Output the [X, Y] coordinate of the center of the cell containing the given text.  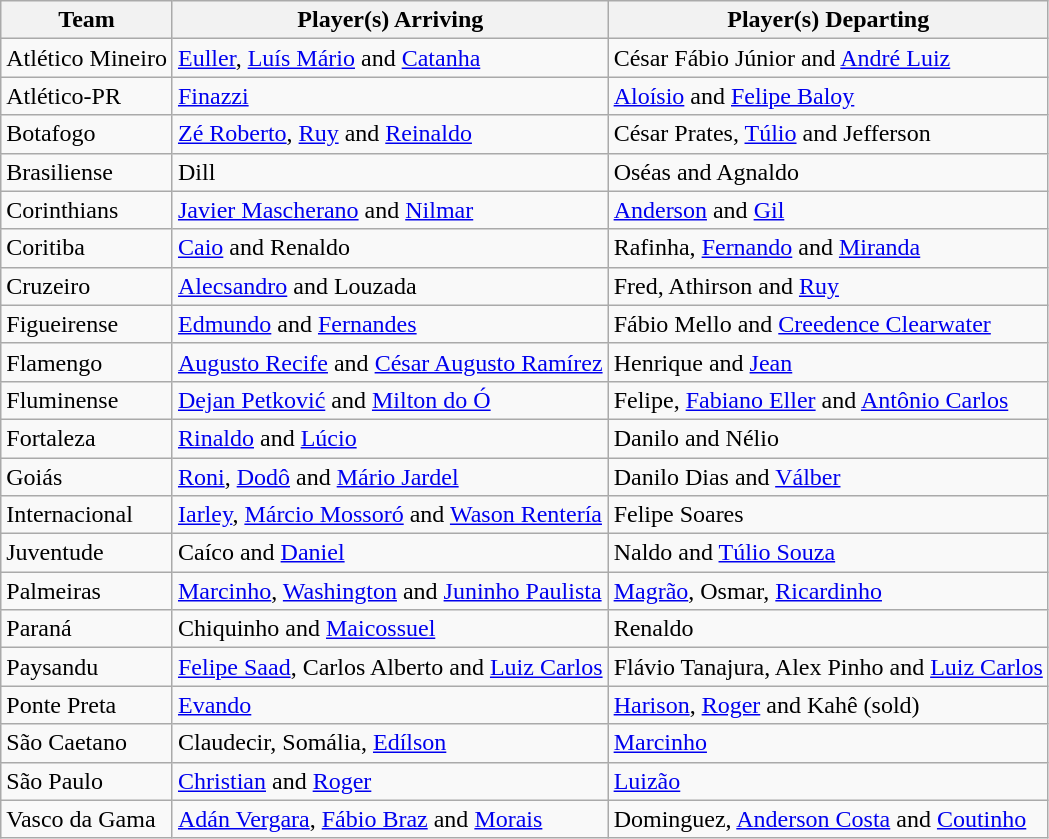
Oséas and Agnaldo [828, 172]
Anderson and Gil [828, 210]
Fábio Mello and Creedence Clearwater [828, 324]
Flávio Tanajura, Alex Pinho and Luiz Carlos [828, 667]
Danilo and Nélio [828, 438]
Dejan Petković and Milton do Ó [390, 400]
Fluminense [87, 400]
Claudecir, Somália, Edílson [390, 743]
Felipe Soares [828, 515]
Adán Vergara, Fábio Braz and Morais [390, 819]
São Paulo [87, 781]
Caíco and Daniel [390, 553]
Felipe, Fabiano Eller and Antônio Carlos [828, 400]
Marcinho [828, 743]
Alecsandro and Louzada [390, 286]
Internacional [87, 515]
Edmundo and Fernandes [390, 324]
Player(s) Departing [828, 20]
Aloísio and Felipe Baloy [828, 96]
Danilo Dias and Válber [828, 477]
Henrique and Jean [828, 362]
Paysandu [87, 667]
Fortaleza [87, 438]
Luizão [828, 781]
Paraná [87, 629]
Figueirense [87, 324]
Magrão, Osmar, Ricardinho [828, 591]
Iarley, Márcio Mossoró and Wason Rentería [390, 515]
Finazzi [390, 96]
Harison, Roger and Kahê (sold) [828, 705]
Player(s) Arriving [390, 20]
Atlético Mineiro [87, 58]
Fred, Athirson and Ruy [828, 286]
Rinaldo and Lúcio [390, 438]
Javier Mascherano and Nilmar [390, 210]
Chiquinho and Maicossuel [390, 629]
Marcinho, Washington and Juninho Paulista [390, 591]
Botafogo [87, 134]
Brasiliense [87, 172]
Coritiba [87, 248]
Christian and Roger [390, 781]
Naldo and Túlio Souza [828, 553]
Ponte Preta [87, 705]
Euller, Luís Mário and Catanha [390, 58]
César Fábio Júnior and André Luiz [828, 58]
Augusto Recife and César Augusto Ramírez [390, 362]
Team [87, 20]
Cruzeiro [87, 286]
Caio and Renaldo [390, 248]
César Prates, Túlio and Jefferson [828, 134]
Goiás [87, 477]
Renaldo [828, 629]
Rafinha, Fernando and Miranda [828, 248]
Atlético-PR [87, 96]
São Caetano [87, 743]
Corinthians [87, 210]
Zé Roberto, Ruy and Reinaldo [390, 134]
Dominguez, Anderson Costa and Coutinho [828, 819]
Roni, Dodô and Mário Jardel [390, 477]
Juventude [87, 553]
Palmeiras [87, 591]
Vasco da Gama [87, 819]
Flamengo [87, 362]
Dill [390, 172]
Evando [390, 705]
Felipe Saad, Carlos Alberto and Luiz Carlos [390, 667]
